Return the [X, Y] coordinate for the center point of the cell that contains the specified text.  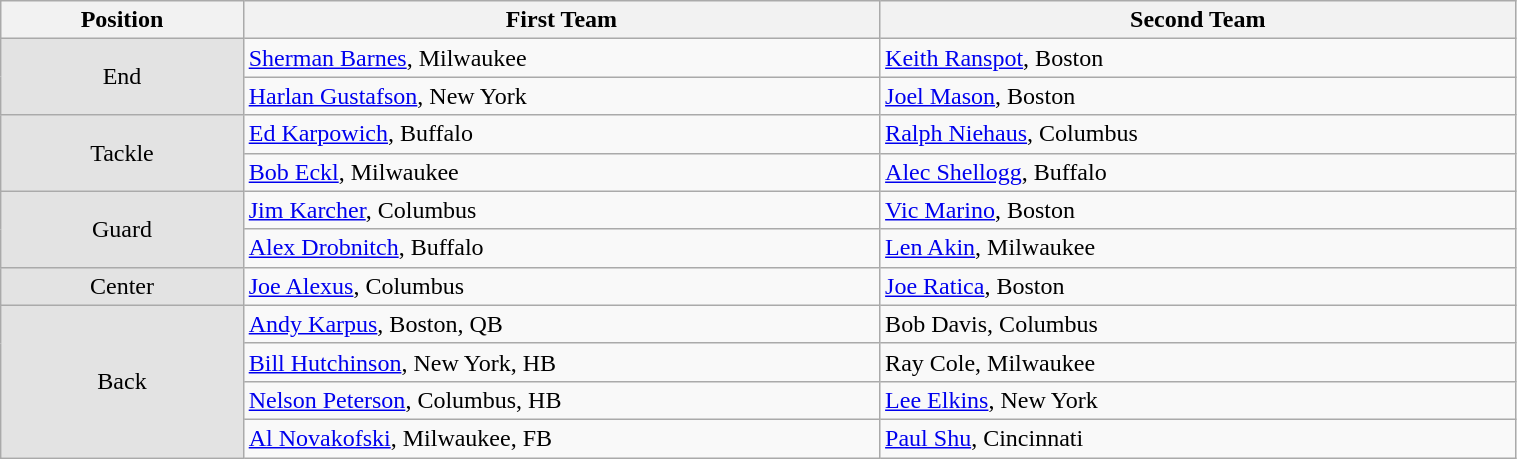
Harlan Gustafson, New York [561, 96]
Al Novakofski, Milwaukee, FB [561, 438]
Jim Karcher, Columbus [561, 210]
Position [122, 20]
Center [122, 286]
Andy Karpus, Boston, QB [561, 324]
Alex Drobnitch, Buffalo [561, 248]
Alec Shellogg, Buffalo [1198, 172]
Sherman Barnes, Milwaukee [561, 58]
Joel Mason, Boston [1198, 96]
Keith Ranspot, Boston [1198, 58]
Bill Hutchinson, New York, HB [561, 362]
Bob Eckl, Milwaukee [561, 172]
Nelson Peterson, Columbus, HB [561, 400]
Tackle [122, 153]
First Team [561, 20]
Joe Ratica, Boston [1198, 286]
Ray Cole, Milwaukee [1198, 362]
Vic Marino, Boston [1198, 210]
End [122, 77]
Second Team [1198, 20]
Back [122, 381]
Ed Karpowich, Buffalo [561, 134]
Lee Elkins, New York [1198, 400]
Len Akin, Milwaukee [1198, 248]
Joe Alexus, Columbus [561, 286]
Ralph Niehaus, Columbus [1198, 134]
Guard [122, 229]
Paul Shu, Cincinnati [1198, 438]
Bob Davis, Columbus [1198, 324]
